Determine the [x, y] coordinate at the center of the cell enclosing the given text.  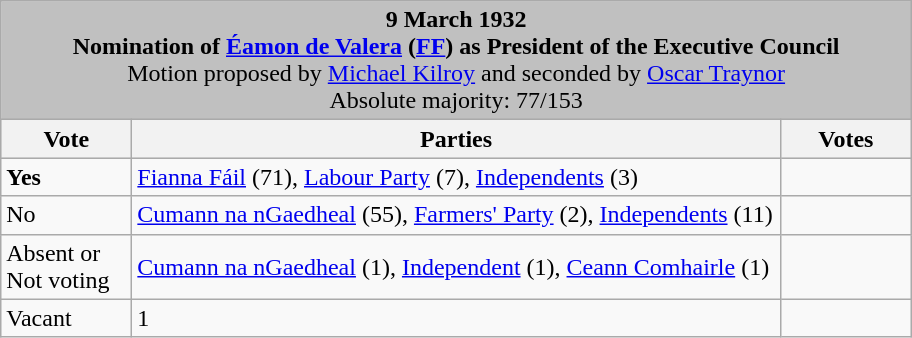
1 [456, 318]
No [66, 215]
Vote [66, 139]
Votes [846, 139]
Cumann na nGaedheal (55), Farmers' Party (2), Independents (11) [456, 215]
Parties [456, 139]
Fianna Fáil (71), Labour Party (7), Independents (3) [456, 177]
Absent orNot voting [66, 266]
Yes [66, 177]
Vacant [66, 318]
Cumann na nGaedheal (1), Independent (1), Ceann Comhairle (1) [456, 266]
